Determine the [X, Y] coordinate at the center of the cell enclosing the given text.  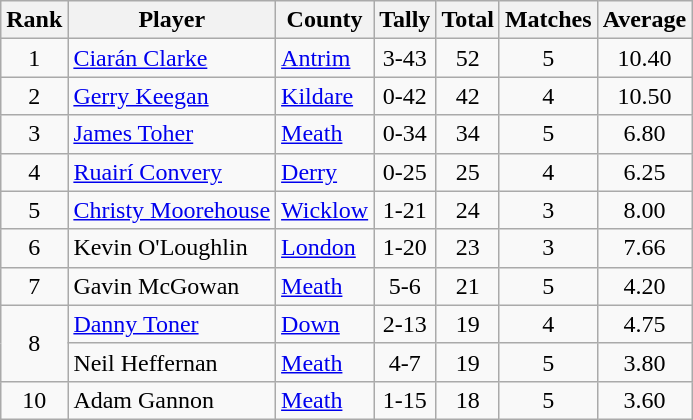
Matches [548, 20]
25 [468, 172]
3-43 [405, 58]
0-25 [405, 172]
Rank [34, 20]
Tally [405, 20]
0-34 [405, 134]
Player [172, 20]
Total [468, 20]
52 [468, 58]
Ciarán Clarke [172, 58]
10.50 [644, 96]
34 [468, 134]
3.60 [644, 400]
Down [325, 324]
1 [34, 58]
6 [34, 248]
Antrim [325, 58]
Average [644, 20]
Kildare [325, 96]
Adam Gannon [172, 400]
2 [34, 96]
Wicklow [325, 210]
Neil Heffernan [172, 362]
10 [34, 400]
4.20 [644, 286]
21 [468, 286]
6.80 [644, 134]
London [325, 248]
4.75 [644, 324]
23 [468, 248]
42 [468, 96]
County [325, 20]
4-7 [405, 362]
Gavin McGowan [172, 286]
0-42 [405, 96]
8.00 [644, 210]
8 [34, 343]
1-20 [405, 248]
2-13 [405, 324]
6.25 [644, 172]
1-15 [405, 400]
Danny Toner [172, 324]
3.80 [644, 362]
Gerry Keegan [172, 96]
7.66 [644, 248]
James Toher [172, 134]
Derry [325, 172]
10.40 [644, 58]
1-21 [405, 210]
Christy Moorehouse [172, 210]
Ruairí Convery [172, 172]
24 [468, 210]
Kevin O'Loughlin [172, 248]
5-6 [405, 286]
18 [468, 400]
7 [34, 286]
